For the text-containing cell, return its midpoint in [x, y] coordinate format. 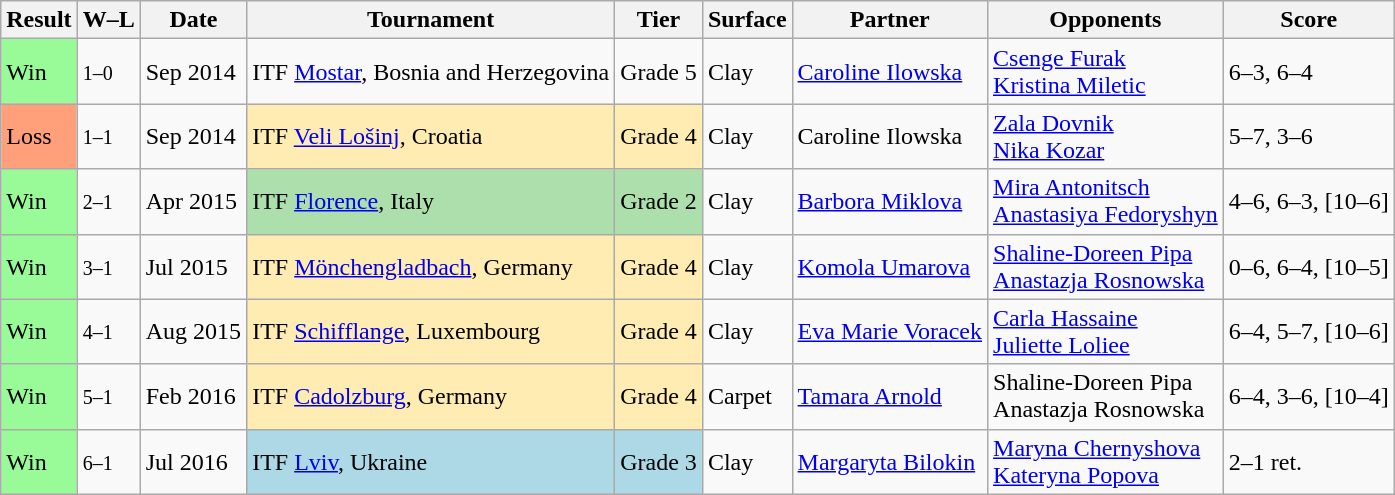
Carla Hassaine Juliette Loliee [1106, 332]
Tamara Arnold [890, 396]
Score [1308, 20]
Zala Dovnik Nika Kozar [1106, 136]
3–1 [108, 266]
0–6, 6–4, [10–5] [1308, 266]
Jul 2016 [193, 462]
5–1 [108, 396]
Margaryta Bilokin [890, 462]
5–7, 3–6 [1308, 136]
Aug 2015 [193, 332]
Date [193, 20]
1–1 [108, 136]
Grade 5 [659, 72]
Tier [659, 20]
Grade 2 [659, 202]
Eva Marie Voracek [890, 332]
Apr 2015 [193, 202]
Opponents [1106, 20]
Loss [39, 136]
4–1 [108, 332]
Jul 2015 [193, 266]
6–3, 6–4 [1308, 72]
ITF Veli Lošinj, Croatia [431, 136]
Carpet [747, 396]
Tournament [431, 20]
4–6, 6–3, [10–6] [1308, 202]
Komola Umarova [890, 266]
Feb 2016 [193, 396]
ITF Schifflange, Luxembourg [431, 332]
Barbora Miklova [890, 202]
ITF Mönchengladbach, Germany [431, 266]
Surface [747, 20]
Csenge Furak Kristina Miletic [1106, 72]
6–4, 5–7, [10–6] [1308, 332]
2–1 [108, 202]
2–1 ret. [1308, 462]
6–4, 3–6, [10–4] [1308, 396]
6–1 [108, 462]
Result [39, 20]
ITF Lviv, Ukraine [431, 462]
ITF Florence, Italy [431, 202]
ITF Cadolzburg, Germany [431, 396]
W–L [108, 20]
Maryna Chernyshova Kateryna Popova [1106, 462]
Mira Antonitsch Anastasiya Fedoryshyn [1106, 202]
ITF Mostar, Bosnia and Herzegovina [431, 72]
1–0 [108, 72]
Grade 3 [659, 462]
Partner [890, 20]
